Pinpoint the cell where the given text exists, returning its (X, Y) midpoint coordinate. 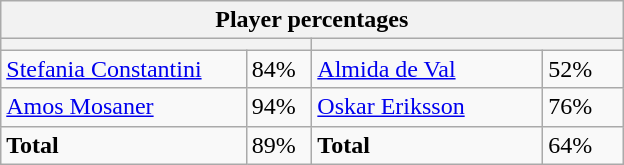
76% (583, 107)
94% (279, 107)
64% (583, 145)
Player percentages (312, 20)
Amos Mosaner (124, 107)
52% (583, 69)
Oskar Eriksson (428, 107)
Stefania Constantini (124, 69)
Almida de Val (428, 69)
84% (279, 69)
89% (279, 145)
